Determine the [X, Y] coordinate at the center of the cell enclosing the given text.  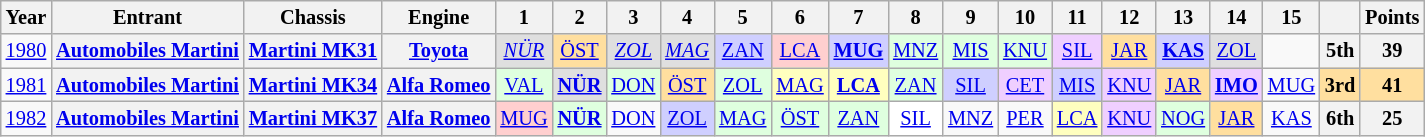
PER [1025, 118]
39 [1392, 51]
IMO [1236, 85]
Martini MK31 [313, 51]
1 [524, 17]
CET [1025, 85]
Martini MK34 [313, 85]
1980 [26, 51]
Engine [438, 17]
1982 [26, 118]
9 [970, 17]
Martini MK37 [313, 118]
5th [1340, 51]
14 [1236, 17]
Chassis [313, 17]
41 [1392, 85]
10 [1025, 17]
NOG [1183, 118]
Entrant [148, 17]
Year [26, 17]
6 [800, 17]
15 [1292, 17]
5 [742, 17]
6th [1340, 118]
8 [916, 17]
3rd [1340, 85]
11 [1077, 17]
VAL [524, 85]
13 [1183, 17]
3 [633, 17]
12 [1129, 17]
Points [1392, 17]
4 [687, 17]
7 [859, 17]
25 [1392, 118]
2 [580, 17]
Toyota [438, 51]
1981 [26, 85]
